From the cell containing the given text, extract its center point as [x, y] coordinate. 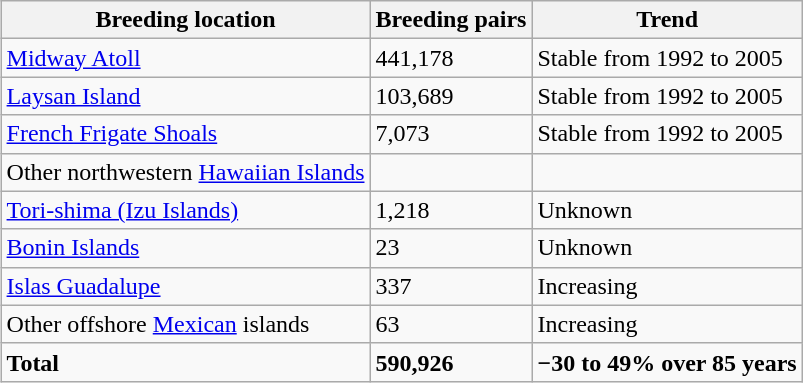
Tori-shima (Izu Islands) [186, 210]
−30 to 49% over 85 years [667, 362]
Breeding pairs [451, 20]
103,689 [451, 96]
337 [451, 286]
Trend [667, 20]
1,218 [451, 210]
Total [186, 362]
Midway Atoll [186, 58]
Bonin Islands [186, 248]
23 [451, 248]
7,073 [451, 134]
Islas Guadalupe [186, 286]
590,926 [451, 362]
441,178 [451, 58]
French Frigate Shoals [186, 134]
63 [451, 324]
Laysan Island [186, 96]
Other offshore Mexican islands [186, 324]
Breeding location [186, 20]
Other northwestern Hawaiian Islands [186, 172]
